Provide the (X, Y) coordinate of the cell's center where the given text is located.  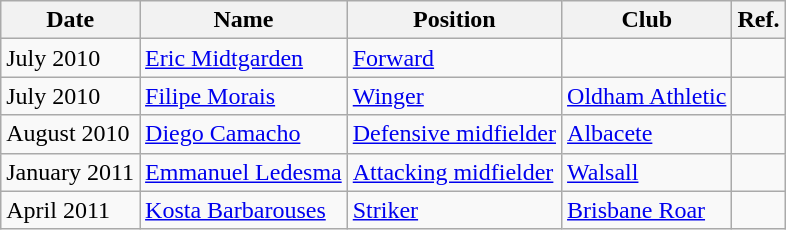
Filipe Morais (244, 96)
Winger (454, 96)
August 2010 (70, 134)
Kosta Barbarouses (244, 210)
January 2011 (70, 172)
Eric Midtgarden (244, 58)
Position (454, 20)
Name (244, 20)
Date (70, 20)
Forward (454, 58)
Defensive midfielder (454, 134)
Walsall (647, 172)
Oldham Athletic (647, 96)
Club (647, 20)
Striker (454, 210)
Ref. (758, 20)
Emmanuel Ledesma (244, 172)
Diego Camacho (244, 134)
Attacking midfielder (454, 172)
Albacete (647, 134)
April 2011 (70, 210)
Brisbane Roar (647, 210)
